Return the [x, y] coordinate for the center point of the cell that contains the specified text.  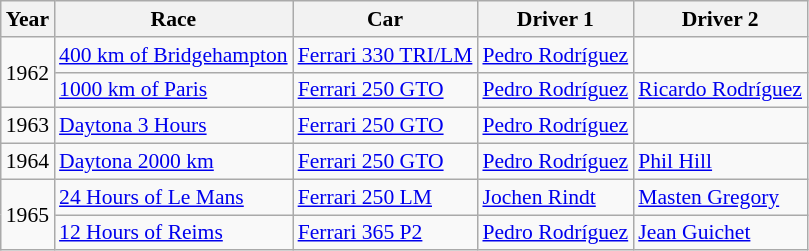
1965 [28, 214]
Car [386, 19]
Driver 2 [720, 19]
Ferrari 365 P2 [386, 233]
Jean Guichet [720, 233]
Year [28, 19]
12 Hours of Reims [174, 233]
Daytona 2000 km [174, 162]
1964 [28, 162]
Ferrari 330 TRI/LM [386, 55]
Phil Hill [720, 162]
Ferrari 250 LM [386, 197]
1000 km of Paris [174, 90]
Race [174, 19]
Driver 1 [555, 19]
Daytona 3 Hours [174, 126]
Jochen Rindt [555, 197]
1962 [28, 72]
400 km of Bridgehampton [174, 55]
Ricardo Rodríguez [720, 90]
24 Hours of Le Mans [174, 197]
1963 [28, 126]
Masten Gregory [720, 197]
